Return (x, y) of the center of cell containing provided text 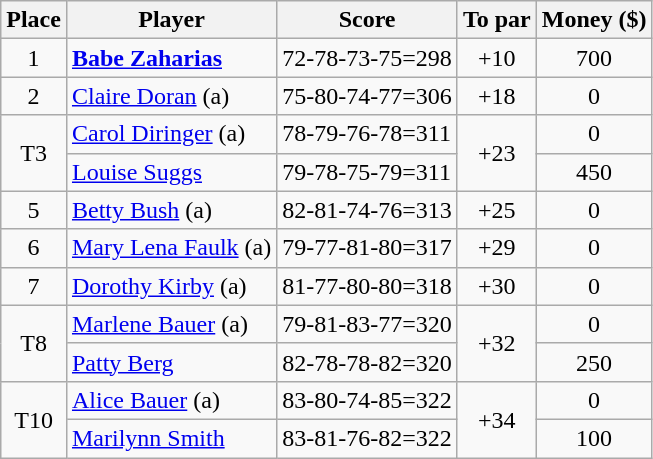
+30 (496, 286)
6 (34, 248)
250 (594, 362)
72-78-73-75=298 (368, 58)
+25 (496, 210)
Babe Zaharias (171, 58)
78-79-76-78=311 (368, 134)
+18 (496, 96)
Alice Bauer (a) (171, 400)
83-81-76-82=322 (368, 438)
5 (34, 210)
T10 (34, 419)
83-80-74-85=322 (368, 400)
T3 (34, 153)
To par (496, 20)
Place (34, 20)
+10 (496, 58)
79-77-81-80=317 (368, 248)
Marilynn Smith (171, 438)
450 (594, 172)
82-81-74-76=313 (368, 210)
Money ($) (594, 20)
Claire Doran (a) (171, 96)
700 (594, 58)
100 (594, 438)
T8 (34, 343)
+23 (496, 153)
79-78-75-79=311 (368, 172)
Dorothy Kirby (a) (171, 286)
Patty Berg (171, 362)
Betty Bush (a) (171, 210)
75-80-74-77=306 (368, 96)
82-78-78-82=320 (368, 362)
2 (34, 96)
1 (34, 58)
Player (171, 20)
Carol Diringer (a) (171, 134)
+29 (496, 248)
Louise Suggs (171, 172)
Score (368, 20)
7 (34, 286)
79-81-83-77=320 (368, 324)
81-77-80-80=318 (368, 286)
Marlene Bauer (a) (171, 324)
+34 (496, 419)
+32 (496, 343)
Mary Lena Faulk (a) (171, 248)
